Return the (x, y) coordinate for the center point of the cell that contains the specified text.  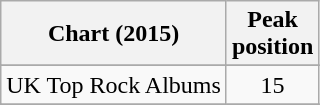
Peakposition (272, 34)
15 (272, 85)
UK Top Rock Albums (114, 85)
Chart (2015) (114, 34)
